Detect which cell encompasses the target text, then output its (x, y) center coordinate. 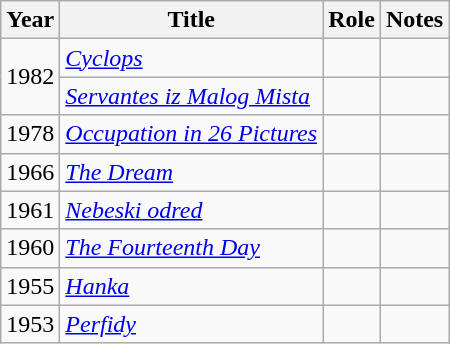
1966 (30, 172)
Cyclops (192, 58)
1982 (30, 77)
1978 (30, 134)
Perfidy (192, 324)
1953 (30, 324)
Year (30, 20)
1961 (30, 210)
The Fourteenth Day (192, 248)
1955 (30, 286)
Role (352, 20)
Title (192, 20)
Nebeski odred (192, 210)
Notes (414, 20)
Hanka (192, 286)
The Dream (192, 172)
1960 (30, 248)
Occupation in 26 Pictures (192, 134)
Servantes iz Malog Mista (192, 96)
